Capture the cell that displays the provided text and extract its (x, y) central coordinate. 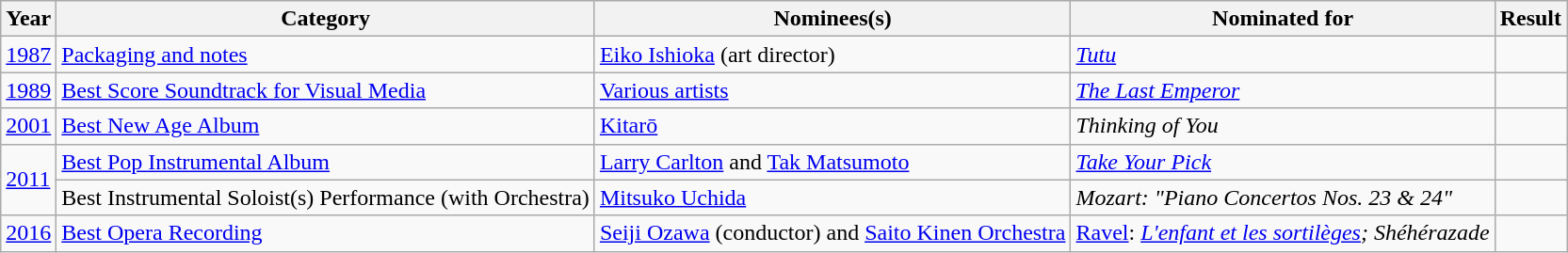
Category (326, 19)
Best Instrumental Soloist(s) Performance (with Orchestra) (326, 198)
Best Pop Instrumental Album (326, 162)
Ravel: L'enfant et les sortilèges; Shéhérazade (1283, 233)
2016 (28, 233)
Thinking of You (1283, 126)
Tutu (1283, 55)
Packaging and notes (326, 55)
Seiji Ozawa (conductor) and Saito Kinen Orchestra (832, 233)
The Last Emperor (1283, 90)
Larry Carlton and Tak Matsumoto (832, 162)
Take Your Pick (1283, 162)
Nominated for (1283, 19)
Eiko Ishioka (art director) (832, 55)
Year (28, 19)
Best Score Soundtrack for Visual Media (326, 90)
Best Opera Recording (326, 233)
Various artists (832, 90)
1987 (28, 55)
1989 (28, 90)
Kitarō (832, 126)
Best New Age Album (326, 126)
Nominees(s) (832, 19)
Mitsuko Uchida (832, 198)
Result (1530, 19)
2011 (28, 180)
2001 (28, 126)
Mozart: "Piano Concertos Nos. 23 & 24" (1283, 198)
